Find where the given text appears and provide that cell's center as (X, Y) coordinate. 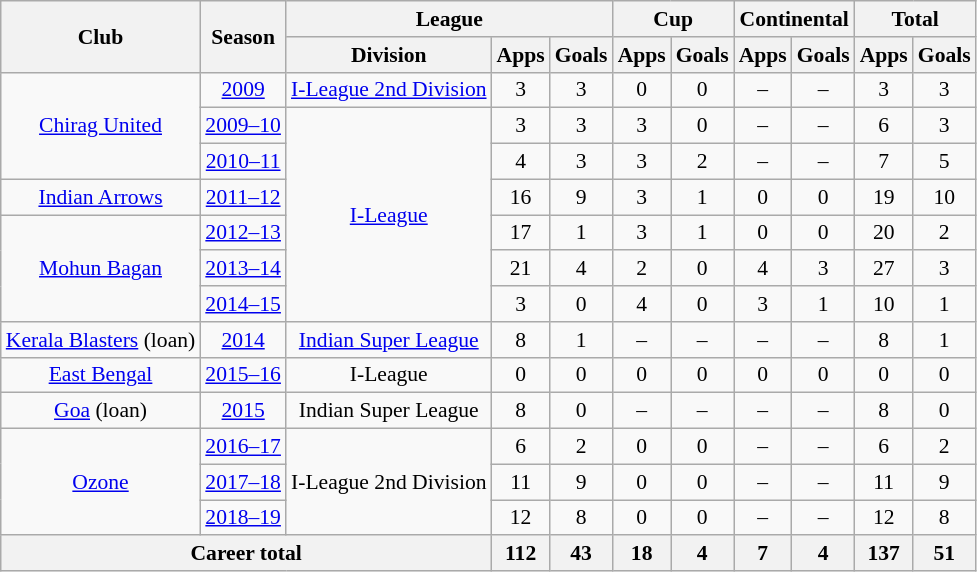
43 (582, 554)
Mohun Bagan (101, 268)
18 (642, 554)
5 (944, 162)
Goa (loan) (101, 411)
Career total (246, 554)
League (450, 19)
2009–10 (243, 126)
Club (101, 36)
112 (521, 554)
17 (521, 233)
2013–14 (243, 269)
2014–15 (243, 304)
Indian Arrows (101, 197)
Ozone (101, 482)
Total (916, 19)
2012–13 (243, 233)
Season (243, 36)
2015 (243, 411)
2010–11 (243, 162)
Continental (794, 19)
Cup (674, 19)
2011–12 (243, 197)
2015–16 (243, 375)
21 (521, 269)
51 (944, 554)
20 (884, 233)
Division (389, 55)
2009 (243, 90)
16 (521, 197)
27 (884, 269)
19 (884, 197)
2014 (243, 340)
137 (884, 554)
2018–19 (243, 518)
Kerala Blasters (loan) (101, 340)
East Bengal (101, 375)
2016–17 (243, 447)
2017–18 (243, 482)
Chirag United (101, 126)
